Locate the cell with the specified text and output its [X, Y] center coordinate. 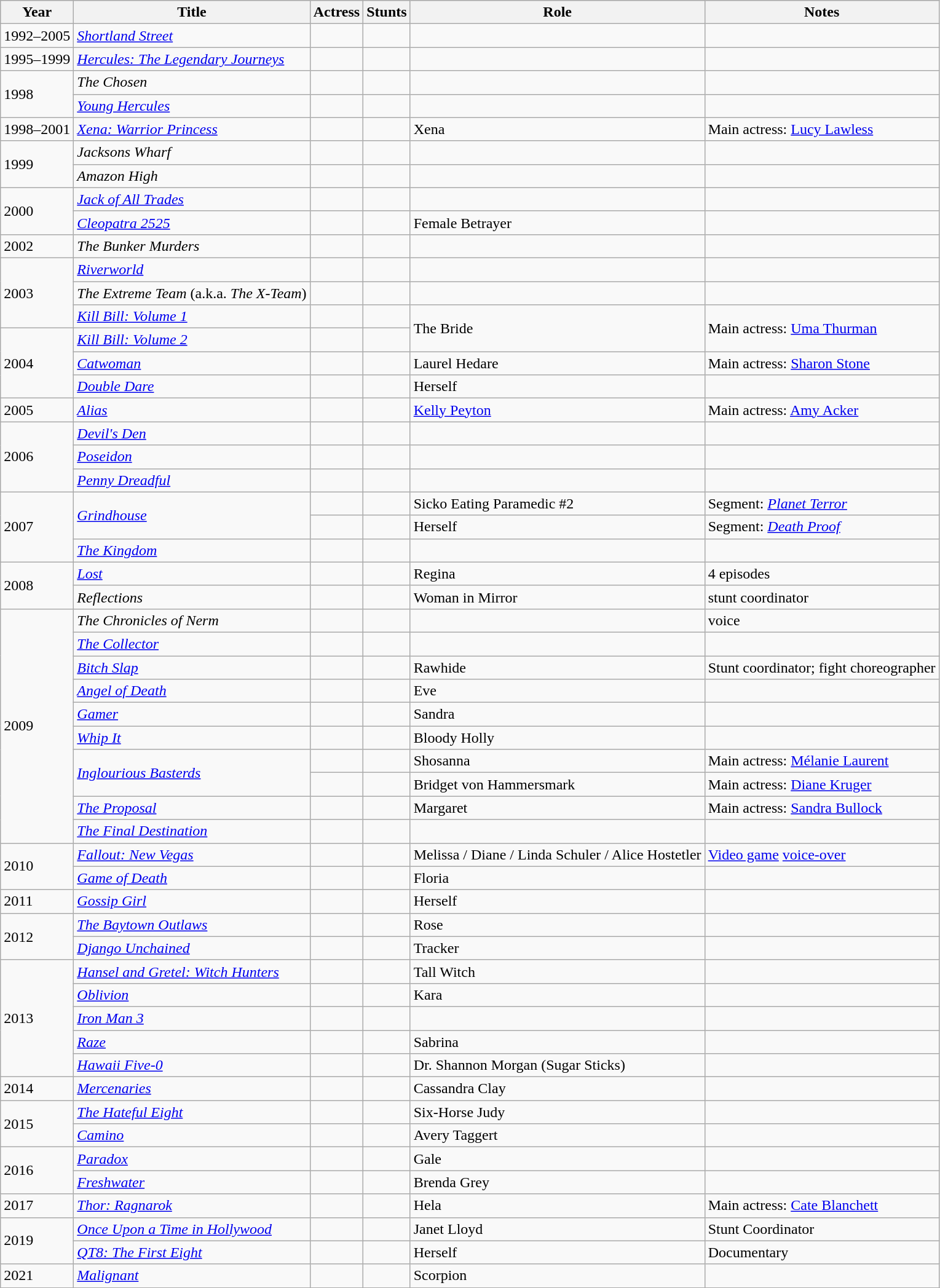
Mercenaries [192, 1089]
Reflections [192, 597]
Camino [192, 1136]
Whip It [192, 738]
Malignant [192, 1276]
Main actress: Amy Acker [821, 410]
The Proposal [192, 808]
Lost [192, 574]
1995–1999 [37, 59]
2004 [37, 363]
Django Unchained [192, 948]
stunt coordinator [821, 597]
2014 [37, 1089]
Iron Man 3 [192, 1018]
Regina [557, 574]
Tall Witch [557, 971]
Amazon High [192, 176]
Cassandra Clay [557, 1089]
Once Upon a Time in Hollywood [192, 1229]
Laurel Hedare [557, 363]
2013 [37, 1018]
Inglourious Basterds [192, 773]
Stunts [387, 12]
Role [557, 12]
The Extreme Team (a.k.a. The X-Team) [192, 293]
Main actress: Uma Thurman [821, 328]
Notes [821, 12]
2006 [37, 457]
Dr. Shannon Morgan (Sugar Sticks) [557, 1065]
The Bunker Murders [192, 246]
1998–2001 [37, 129]
Young Hercules [192, 106]
Rose [557, 925]
Hercules: The Legendary Journeys [192, 59]
Segment: Death Proof [821, 527]
Game of Death [192, 878]
Scorpion [557, 1276]
2017 [37, 1206]
Devil's Den [192, 433]
The Chronicles of Nerm [192, 620]
Kara [557, 995]
Sabrina [557, 1042]
Rawhide [557, 667]
Tracker [557, 948]
Alias [192, 410]
Female Betrayer [557, 223]
Penny Dreadful [192, 480]
Hela [557, 1206]
Gale [557, 1159]
Shortland Street [192, 36]
Title [192, 12]
Kill Bill: Volume 1 [192, 317]
Main actress: Sandra Bullock [821, 808]
2019 [37, 1241]
Actress [337, 12]
Eve [557, 691]
Freshwater [192, 1182]
2007 [37, 527]
Xena [557, 129]
Bloody Holly [557, 738]
2008 [37, 585]
Xena: Warrior Princess [192, 129]
4 episodes [821, 574]
Bridget von Hammersmark [557, 784]
Jack of All Trades [192, 199]
2021 [37, 1276]
Segment: Planet Terror [821, 504]
Thor: Ragnarok [192, 1206]
Janet Lloyd [557, 1229]
Margaret [557, 808]
Main actress: Sharon Stone [821, 363]
Riverworld [192, 269]
Grindhouse [192, 515]
Woman in Mirror [557, 597]
Poseidon [192, 457]
Catwoman [192, 363]
The Collector [192, 644]
Gossip Girl [192, 901]
Paradox [192, 1159]
Shosanna [557, 761]
Sandra [557, 714]
Raze [192, 1042]
The Hateful Eight [192, 1112]
1999 [37, 164]
2011 [37, 901]
Jacksons Wharf [192, 152]
Cleopatra 2525 [192, 223]
The Final Destination [192, 831]
Floria [557, 878]
The Bride [557, 328]
The Kingdom [192, 550]
Melissa / Diane / Linda Schuler / Alice Hostetler [557, 855]
Bitch Slap [192, 667]
Hawaii Five-0 [192, 1065]
2005 [37, 410]
Gamer [192, 714]
Main actress: Lucy Lawless [821, 129]
Video game voice-over [821, 855]
Main actress: Mélanie Laurent [821, 761]
Stunt coordinator; fight choreographer [821, 667]
Documentary [821, 1252]
Six-Horse Judy [557, 1112]
Kill Bill: Volume 2 [192, 340]
1992–2005 [37, 36]
2009 [37, 725]
QT8: The First Eight [192, 1252]
Main actress: Diane Kruger [821, 784]
Fallout: New Vegas [192, 855]
2015 [37, 1124]
Stunt Coordinator [821, 1229]
2010 [37, 866]
Kelly Peyton [557, 410]
Hansel and Gretel: Witch Hunters [192, 971]
2016 [37, 1171]
Main actress: Cate Blanchett [821, 1206]
Brenda Grey [557, 1182]
1998 [37, 94]
Avery Taggert [557, 1136]
2003 [37, 293]
Double Dare [192, 387]
2002 [37, 246]
voice [821, 620]
2012 [37, 936]
Angel of Death [192, 691]
Year [37, 12]
The Chosen [192, 82]
Oblivion [192, 995]
2000 [37, 211]
The Baytown Outlaws [192, 925]
Sicko Eating Paramedic #2 [557, 504]
